From the cell containing the given text, extract its center point as [x, y] coordinate. 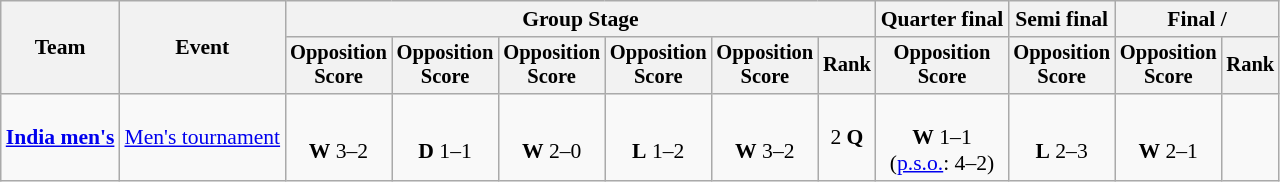
India men's [60, 138]
Quarter final [942, 19]
L 2–3 [1062, 138]
L 1–2 [658, 138]
Event [202, 48]
Semi final [1062, 19]
Team [60, 48]
2 Q [847, 138]
W 2–1 [1168, 138]
Men's tournament [202, 138]
Final / [1197, 19]
W 2–0 [552, 138]
Group Stage [580, 19]
D 1–1 [446, 138]
W 1–1(p.s.o.: 4–2) [942, 138]
